Pinpoint the cell where the given text exists, returning its [X, Y] midpoint coordinate. 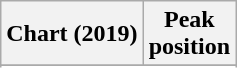
Chart (2019) [72, 34]
Peakposition [189, 34]
